From the cell containing the given text, extract its center point as (x, y) coordinate. 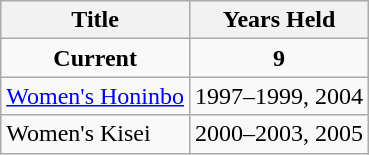
1997–1999, 2004 (280, 96)
Years Held (280, 20)
9 (280, 58)
2000–2003, 2005 (280, 134)
Women's Honinbo (96, 96)
Title (96, 20)
Women's Kisei (96, 134)
Current (96, 58)
